Scan for the cell matching the given text and deliver its [x, y] coordinate at center. 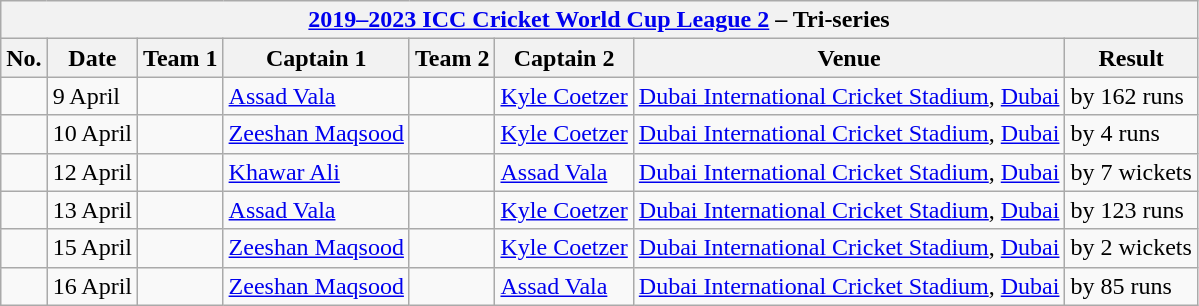
Captain 1 [316, 58]
by 7 wickets [1131, 172]
Result [1131, 58]
Captain 2 [564, 58]
10 April [92, 134]
13 April [92, 210]
Date [92, 58]
by 123 runs [1131, 210]
Team 2 [452, 58]
by 2 wickets [1131, 248]
12 April [92, 172]
No. [24, 58]
2019–2023 ICC Cricket World Cup League 2 – Tri-series [600, 20]
by 4 runs [1131, 134]
15 April [92, 248]
by 162 runs [1131, 96]
9 April [92, 96]
by 85 runs [1131, 286]
Venue [849, 58]
Team 1 [181, 58]
Khawar Ali [316, 172]
16 April [92, 286]
